Search for the cell housing the specified text and yield its (X, Y) center coordinate. 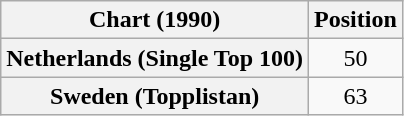
Netherlands (Single Top 100) (155, 58)
50 (356, 58)
63 (356, 96)
Chart (1990) (155, 20)
Position (356, 20)
Sweden (Topplistan) (155, 96)
